Detect which cell encompasses the target text, then output its [x, y] center coordinate. 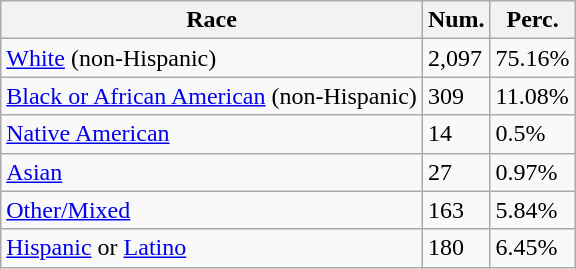
180 [456, 248]
27 [456, 172]
5.84% [532, 210]
White (non-Hispanic) [212, 58]
11.08% [532, 96]
0.97% [532, 172]
163 [456, 210]
6.45% [532, 248]
Perc. [532, 20]
0.5% [532, 134]
Native American [212, 134]
Other/Mixed [212, 210]
Num. [456, 20]
14 [456, 134]
2,097 [456, 58]
75.16% [532, 58]
309 [456, 96]
Black or African American (non-Hispanic) [212, 96]
Hispanic or Latino [212, 248]
Race [212, 20]
Asian [212, 172]
